Capture the cell that displays the provided text and extract its [x, y] central coordinate. 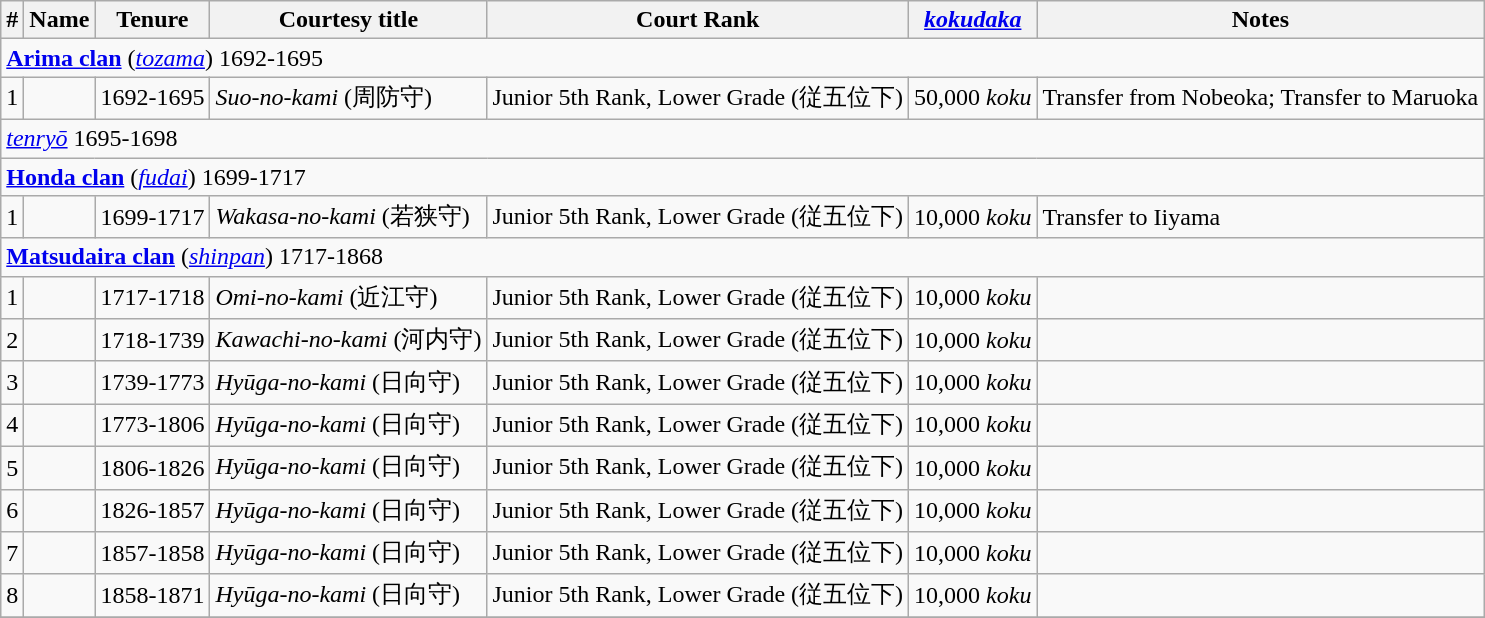
tenryō 1695-1698 [742, 138]
Wakasa-no-kami (若狭守) [348, 218]
2 [12, 340]
5 [12, 468]
6 [12, 510]
1692-1695 [152, 98]
Name [60, 20]
Courtesy title [348, 20]
Omi-no-kami (近江守) [348, 298]
4 [12, 426]
Honda clan (fudai) 1699-1717 [742, 177]
Transfer from Nobeoka; Transfer to Maruoka [1260, 98]
Tenure [152, 20]
1717-1718 [152, 298]
1699-1717 [152, 218]
Kawachi-no-kami (河内守) [348, 340]
Transfer to Iiyama [1260, 218]
Notes [1260, 20]
1718-1739 [152, 340]
1806-1826 [152, 468]
8 [12, 596]
1739-1773 [152, 382]
1826-1857 [152, 510]
50,000 koku [973, 98]
3 [12, 382]
kokudaka [973, 20]
Arima clan (tozama) 1692-1695 [742, 58]
1773-1806 [152, 426]
1858-1871 [152, 596]
Matsudaira clan (shinpan) 1717-1868 [742, 257]
Court Rank [698, 20]
# [12, 20]
1857-1858 [152, 554]
Suo-no-kami (周防守) [348, 98]
7 [12, 554]
